From the cell containing the given text, extract its center point as (x, y) coordinate. 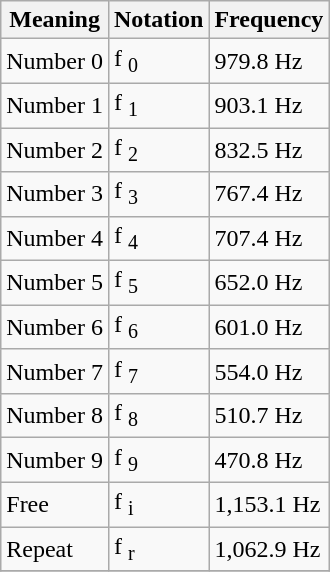
832.5 Hz (269, 150)
767.4 Hz (269, 194)
Number 3 (55, 194)
Number 4 (55, 238)
1,153.1 Hz (269, 504)
f i (158, 504)
Number 2 (55, 150)
f 3 (158, 194)
652.0 Hz (269, 283)
903.1 Hz (269, 105)
Number 5 (55, 283)
510.7 Hz (269, 416)
707.4 Hz (269, 238)
Number 0 (55, 61)
f 6 (158, 327)
f r (158, 549)
f 9 (158, 460)
f 0 (158, 61)
Number 6 (55, 327)
Notation (158, 20)
Number 1 (55, 105)
Repeat (55, 549)
Number 9 (55, 460)
f 5 (158, 283)
Frequency (269, 20)
f 2 (158, 150)
f 4 (158, 238)
Meaning (55, 20)
554.0 Hz (269, 371)
f 1 (158, 105)
979.8 Hz (269, 61)
Number 8 (55, 416)
f 8 (158, 416)
1,062.9 Hz (269, 549)
470.8 Hz (269, 460)
601.0 Hz (269, 327)
f 7 (158, 371)
Number 7 (55, 371)
Free (55, 504)
